Capture the cell that displays the provided text and extract its [x, y] central coordinate. 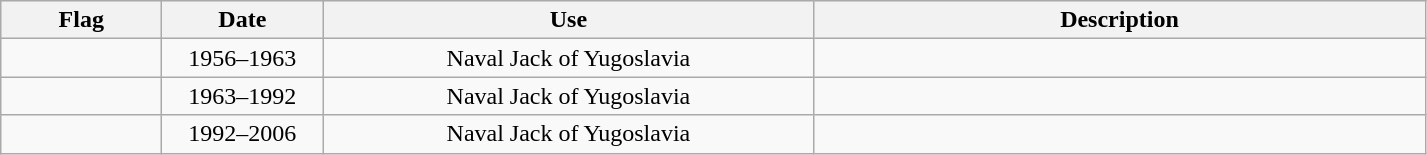
1963–1992 [242, 96]
1956–1963 [242, 58]
1992–2006 [242, 134]
Flag [82, 20]
Use [568, 20]
Date [242, 20]
Description [1120, 20]
